Identify which cell holds the provided text, then report its [x, y] central coordinate. 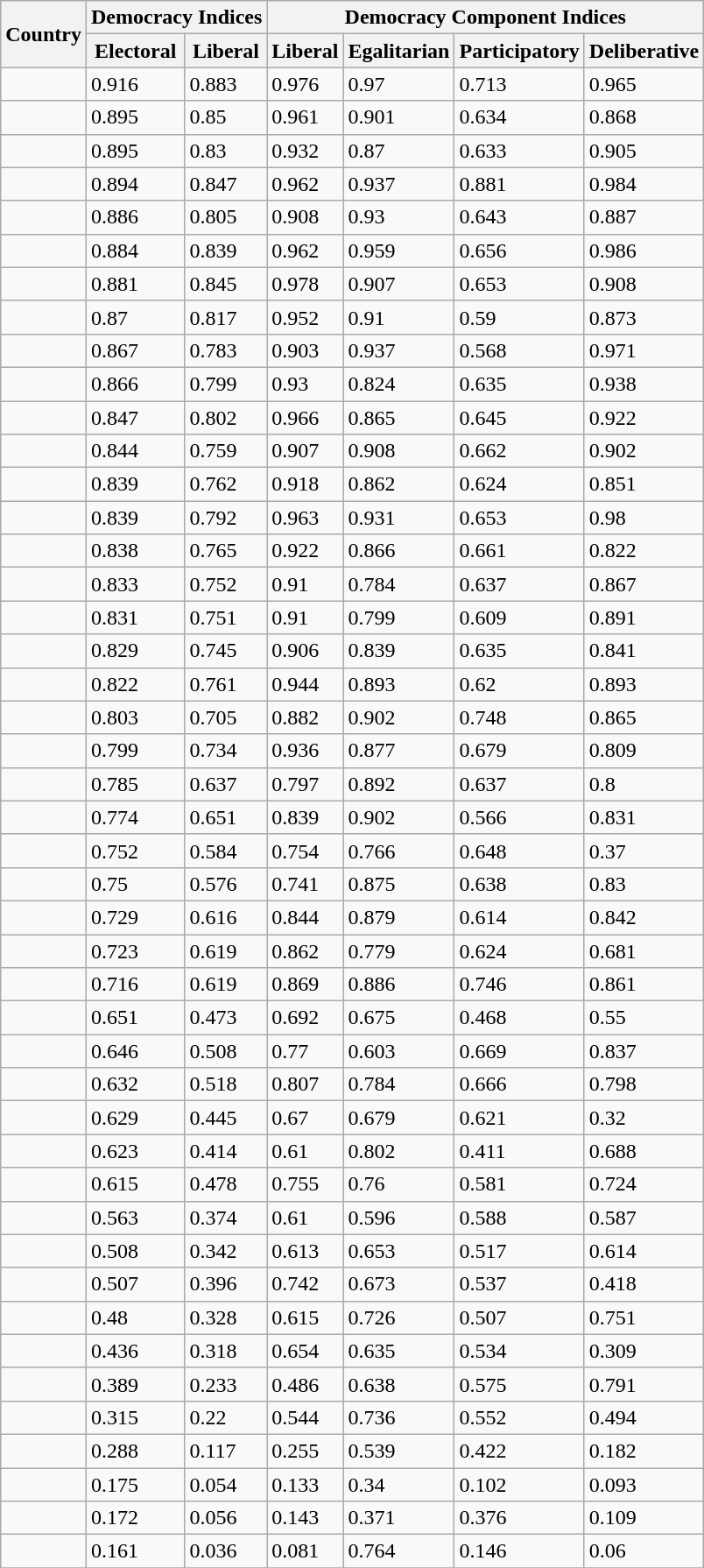
0.936 [305, 751]
0.646 [135, 1051]
0.34 [399, 1485]
0.805 [226, 217]
0.8 [644, 784]
0.486 [305, 1384]
0.932 [305, 151]
0.389 [135, 1384]
0.233 [226, 1384]
0.587 [644, 1218]
0.77 [305, 1051]
0.741 [305, 884]
0.629 [135, 1118]
0.882 [305, 717]
Country [44, 34]
0.879 [399, 917]
0.734 [226, 751]
0.754 [305, 851]
0.85 [226, 117]
0.713 [519, 84]
0.783 [226, 350]
0.746 [519, 985]
0.422 [519, 1451]
0.62 [519, 684]
0.568 [519, 350]
0.621 [519, 1118]
0.736 [399, 1417]
0.318 [226, 1351]
0.842 [644, 917]
0.315 [135, 1417]
0.692 [305, 1018]
0.903 [305, 350]
0.109 [644, 1518]
0.161 [135, 1551]
0.117 [226, 1451]
0.654 [305, 1351]
0.675 [399, 1018]
0.374 [226, 1218]
0.146 [519, 1551]
0.726 [399, 1317]
Democracy Indices [176, 18]
0.723 [135, 950]
0.102 [519, 1485]
0.172 [135, 1518]
0.342 [226, 1251]
0.623 [135, 1151]
0.817 [226, 317]
0.761 [226, 684]
0.716 [135, 985]
Electoral [135, 51]
0.873 [644, 317]
0.837 [644, 1051]
0.596 [399, 1218]
0.918 [305, 484]
0.938 [644, 384]
0.328 [226, 1317]
0.643 [519, 217]
0.371 [399, 1518]
0.588 [519, 1218]
0.55 [644, 1018]
0.869 [305, 985]
0.724 [644, 1184]
0.06 [644, 1551]
0.765 [226, 551]
0.851 [644, 484]
0.959 [399, 251]
0.584 [226, 851]
0.645 [519, 418]
0.766 [399, 851]
0.916 [135, 84]
0.841 [644, 651]
0.877 [399, 751]
0.32 [644, 1118]
0.894 [135, 184]
0.729 [135, 917]
0.563 [135, 1218]
0.891 [644, 618]
0.952 [305, 317]
0.779 [399, 950]
0.944 [305, 684]
0.036 [226, 1551]
0.809 [644, 751]
Egalitarian [399, 51]
0.661 [519, 551]
0.22 [226, 1417]
0.681 [644, 950]
0.966 [305, 418]
0.539 [399, 1451]
0.887 [644, 217]
0.581 [519, 1184]
0.883 [226, 84]
0.67 [305, 1118]
0.255 [305, 1451]
0.175 [135, 1485]
0.534 [519, 1351]
0.478 [226, 1184]
0.609 [519, 618]
0.838 [135, 551]
0.48 [135, 1317]
0.662 [519, 451]
0.054 [226, 1485]
0.376 [519, 1518]
0.656 [519, 251]
0.518 [226, 1084]
0.309 [644, 1351]
0.418 [644, 1284]
0.759 [226, 451]
Deliberative [644, 51]
0.875 [399, 884]
0.396 [226, 1284]
Democracy Component Indices [485, 18]
0.75 [135, 884]
0.566 [519, 817]
0.633 [519, 151]
0.37 [644, 851]
0.861 [644, 985]
0.984 [644, 184]
0.445 [226, 1118]
0.616 [226, 917]
0.517 [519, 1251]
0.884 [135, 251]
0.755 [305, 1184]
0.963 [305, 518]
0.905 [644, 151]
0.986 [644, 251]
0.473 [226, 1018]
0.931 [399, 518]
0.824 [399, 384]
0.182 [644, 1451]
0.901 [399, 117]
0.792 [226, 518]
0.76 [399, 1184]
0.613 [305, 1251]
0.143 [305, 1518]
0.552 [519, 1417]
0.791 [644, 1384]
0.576 [226, 884]
0.906 [305, 651]
0.797 [305, 784]
0.494 [644, 1417]
0.745 [226, 651]
0.798 [644, 1084]
0.965 [644, 84]
0.971 [644, 350]
Participatory [519, 51]
0.892 [399, 784]
0.575 [519, 1384]
0.807 [305, 1084]
0.648 [519, 851]
0.537 [519, 1284]
0.976 [305, 84]
0.829 [135, 651]
0.764 [399, 1551]
0.414 [226, 1151]
0.978 [305, 284]
0.59 [519, 317]
0.673 [399, 1284]
0.093 [644, 1485]
0.961 [305, 117]
0.634 [519, 117]
0.705 [226, 717]
0.666 [519, 1084]
0.748 [519, 717]
0.845 [226, 284]
0.056 [226, 1518]
0.833 [135, 584]
0.632 [135, 1084]
0.669 [519, 1051]
0.688 [644, 1151]
0.603 [399, 1051]
0.868 [644, 117]
0.774 [135, 817]
0.803 [135, 717]
0.742 [305, 1284]
0.762 [226, 484]
0.468 [519, 1018]
0.544 [305, 1417]
0.288 [135, 1451]
0.97 [399, 84]
0.98 [644, 518]
0.133 [305, 1485]
0.436 [135, 1351]
0.785 [135, 784]
0.081 [305, 1551]
0.411 [519, 1151]
